Determine the [X, Y] coordinate at the center of the cell enclosing the given text.  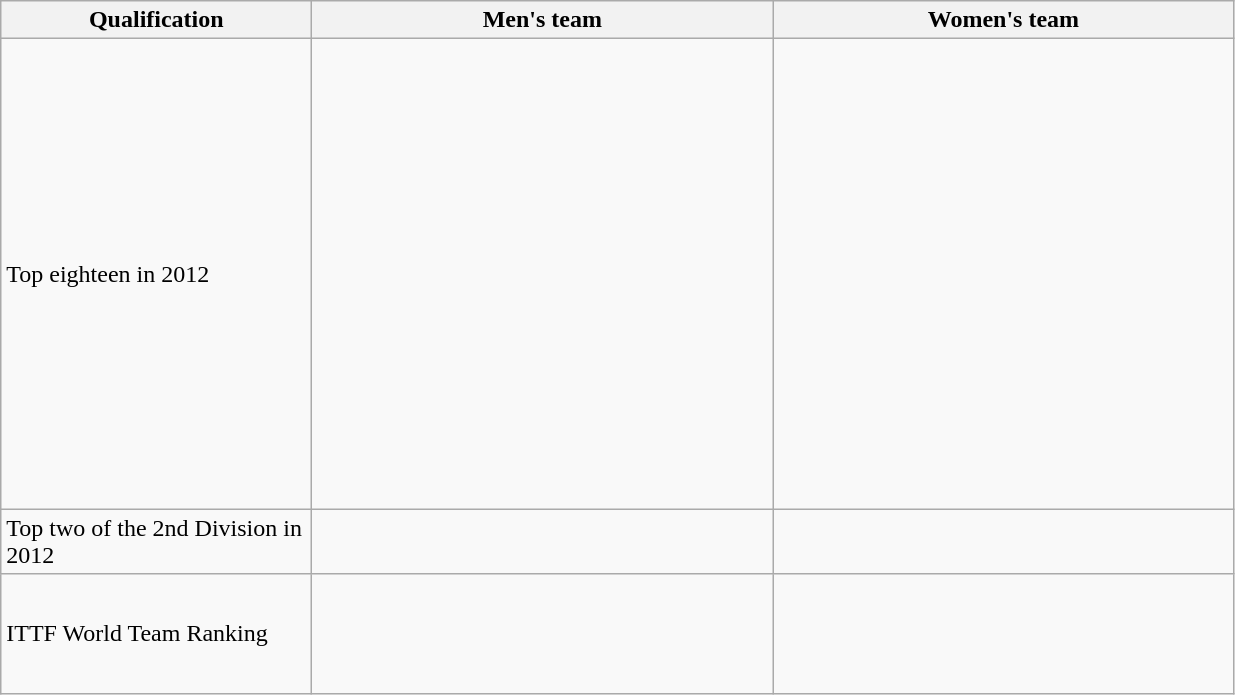
Women's team [1004, 20]
Top eighteen in 2012 [156, 274]
Qualification [156, 20]
Top two of the 2nd Division in 2012 [156, 542]
Men's team [542, 20]
ITTF World Team Ranking [156, 634]
